Locate the cell with the specified text and output its (x, y) center coordinate. 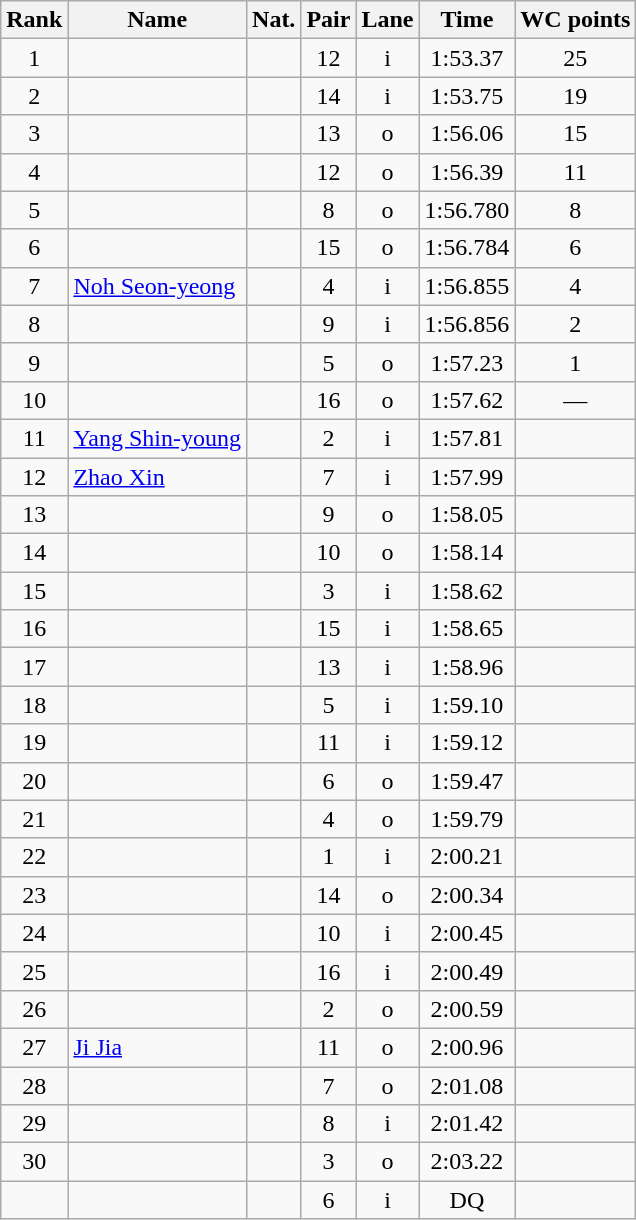
17 (34, 667)
1:56.06 (467, 134)
1:58.96 (467, 667)
24 (34, 933)
1:57.99 (467, 477)
1:56.39 (467, 172)
1:56.784 (467, 248)
18 (34, 705)
1:53.37 (467, 58)
Zhao Xin (158, 477)
1:57.23 (467, 362)
2:03.22 (467, 1162)
2:00.34 (467, 895)
29 (34, 1124)
1:59.10 (467, 705)
20 (34, 781)
1:57.81 (467, 438)
Lane (388, 20)
Rank (34, 20)
2:01.42 (467, 1124)
22 (34, 857)
2:00.45 (467, 933)
1:58.05 (467, 515)
Yang Shin-young (158, 438)
21 (34, 819)
2:01.08 (467, 1085)
1:58.65 (467, 629)
1:59.12 (467, 743)
Noh Seon-yeong (158, 286)
Pair (328, 20)
Ji Jia (158, 1047)
1:59.79 (467, 819)
— (576, 400)
27 (34, 1047)
Name (158, 20)
28 (34, 1085)
2:00.96 (467, 1047)
1:53.75 (467, 96)
30 (34, 1162)
23 (34, 895)
1:56.856 (467, 324)
2:00.59 (467, 1009)
1:56.855 (467, 286)
DQ (467, 1200)
1:56.780 (467, 210)
1:58.62 (467, 591)
Nat. (274, 20)
2:00.21 (467, 857)
2:00.49 (467, 971)
1:59.47 (467, 781)
1:58.14 (467, 553)
26 (34, 1009)
WC points (576, 20)
Time (467, 20)
1:57.62 (467, 400)
